Scan for the cell matching the given text and deliver its [x, y] coordinate at center. 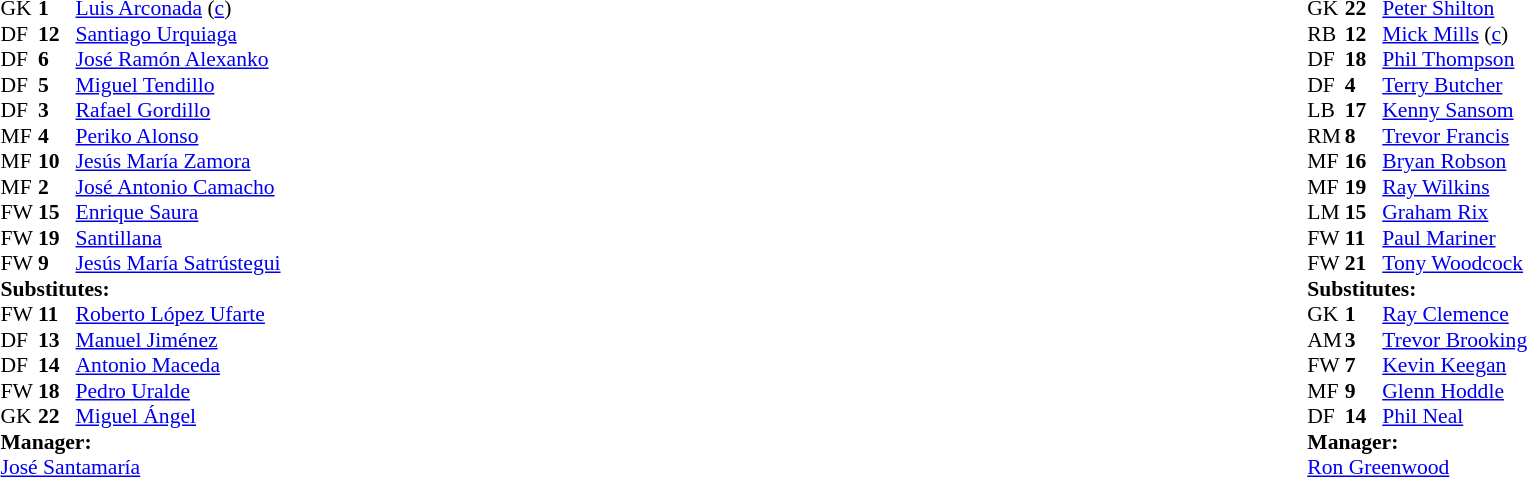
1 [1364, 315]
Miguel Tendillo [178, 85]
José Antonio Camacho [178, 187]
Graham Rix [1454, 213]
13 [57, 340]
16 [1364, 161]
2 [57, 187]
Antonio Maceda [178, 365]
Trevor Brooking [1454, 340]
Phil Neal [1454, 417]
5 [57, 85]
RM [1326, 136]
AM [1326, 340]
Enrique Saura [178, 213]
10 [57, 161]
22 [57, 417]
LM [1326, 213]
LB [1326, 111]
8 [1364, 136]
Kenny Sansom [1454, 111]
Mick Mills (c) [1454, 34]
Santillana [178, 238]
21 [1364, 263]
Bryan Robson [1454, 161]
RB [1326, 34]
Ray Wilkins [1454, 187]
Phil Thompson [1454, 59]
Ray Clemence [1454, 315]
Jesús María Zamora [178, 161]
Paul Mariner [1454, 238]
Miguel Ángel [178, 417]
Pedro Uralde [178, 391]
Tony Woodcock [1454, 263]
Manuel Jiménez [178, 340]
7 [1364, 365]
Santiago Urquiaga [178, 34]
Jesús María Satrústegui [178, 263]
Periko Alonso [178, 136]
Roberto López Ufarte [178, 315]
Kevin Keegan [1454, 365]
Terry Butcher [1454, 85]
Trevor Francis [1454, 136]
Rafael Gordillo [178, 111]
Glenn Hoddle [1454, 391]
6 [57, 59]
José Ramón Alexanko [178, 59]
17 [1364, 111]
